Search for the cell housing the specified text and yield its [X, Y] center coordinate. 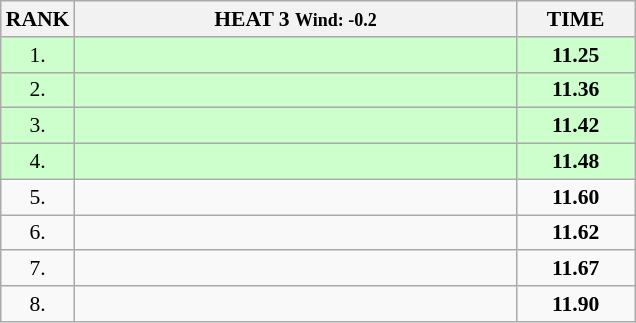
11.60 [576, 197]
11.36 [576, 90]
11.62 [576, 233]
1. [38, 55]
RANK [38, 19]
11.25 [576, 55]
11.42 [576, 126]
6. [38, 233]
TIME [576, 19]
4. [38, 162]
3. [38, 126]
2. [38, 90]
8. [38, 304]
11.48 [576, 162]
11.90 [576, 304]
HEAT 3 Wind: -0.2 [295, 19]
5. [38, 197]
11.67 [576, 269]
7. [38, 269]
